Return the [X, Y] coordinate for the center point of the cell that contains the specified text.  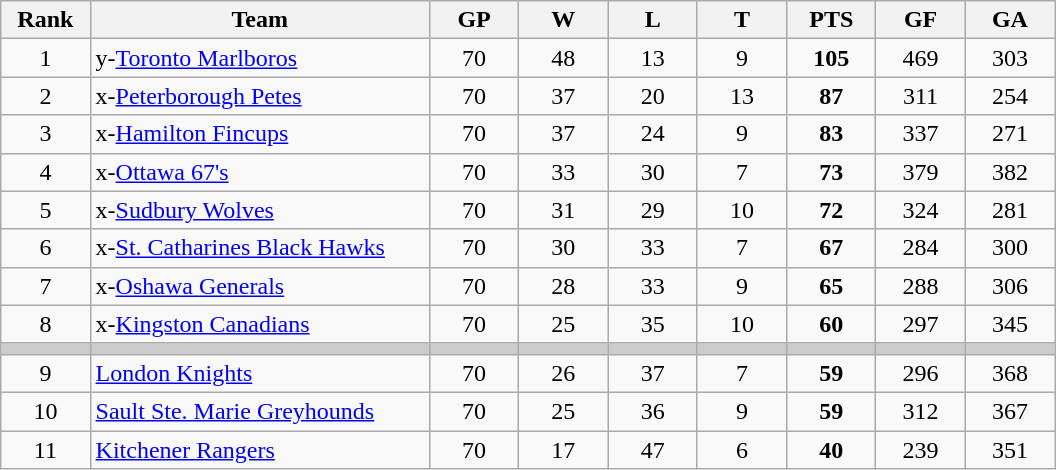
17 [564, 449]
40 [832, 449]
GP [474, 20]
L [652, 20]
367 [1010, 411]
PTS [832, 20]
36 [652, 411]
x-Oshawa Generals [260, 286]
105 [832, 58]
254 [1010, 96]
47 [652, 449]
60 [832, 324]
382 [1010, 172]
x-Hamilton Fincups [260, 134]
29 [652, 210]
73 [832, 172]
303 [1010, 58]
W [564, 20]
312 [920, 411]
306 [1010, 286]
x-Ottawa 67's [260, 172]
26 [564, 373]
8 [46, 324]
x-St. Catharines Black Hawks [260, 248]
379 [920, 172]
72 [832, 210]
x-Sudbury Wolves [260, 210]
281 [1010, 210]
351 [1010, 449]
345 [1010, 324]
London Knights [260, 373]
GF [920, 20]
Kitchener Rangers [260, 449]
284 [920, 248]
311 [920, 96]
y-Toronto Marlboros [260, 58]
2 [46, 96]
Rank [46, 20]
28 [564, 286]
24 [652, 134]
83 [832, 134]
297 [920, 324]
324 [920, 210]
296 [920, 373]
1 [46, 58]
T [742, 20]
Sault Ste. Marie Greyhounds [260, 411]
469 [920, 58]
x-Kingston Canadians [260, 324]
337 [920, 134]
GA [1010, 20]
48 [564, 58]
11 [46, 449]
67 [832, 248]
x-Peterborough Petes [260, 96]
65 [832, 286]
87 [832, 96]
20 [652, 96]
271 [1010, 134]
288 [920, 286]
3 [46, 134]
35 [652, 324]
Team [260, 20]
300 [1010, 248]
5 [46, 210]
239 [920, 449]
4 [46, 172]
31 [564, 210]
368 [1010, 373]
